Capture the cell that displays the provided text and extract its [X, Y] central coordinate. 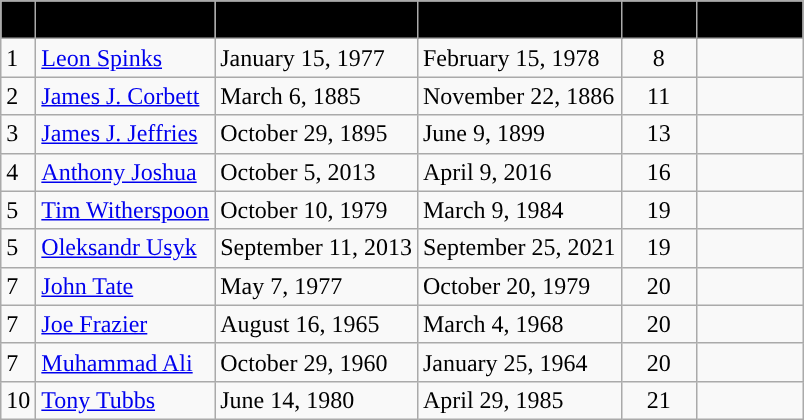
October 20, 1979 [519, 286]
Name [126, 20]
Muhammad Ali [126, 362]
Anthony Joshua [126, 172]
March 9, 1984 [519, 210]
March 4, 1968 [519, 324]
4 [18, 172]
11 [658, 96]
James J. Corbett [126, 96]
September 11, 2013 [316, 248]
16 [658, 172]
21 [658, 400]
April 29, 1985 [519, 400]
January 25, 1964 [519, 362]
August 16, 1965 [316, 324]
October 29, 1960 [316, 362]
Fights [658, 20]
Oleksandr Usyk [126, 248]
October 29, 1895 [316, 134]
13 [658, 134]
John Tate [126, 286]
October 5, 2013 [316, 172]
April 9, 2016 [519, 172]
1 [18, 58]
January 15, 1977 [316, 58]
3 [18, 134]
World title win [519, 20]
Tony Tubbs [126, 400]
2 [18, 96]
James J. Jeffries [126, 134]
June 9, 1899 [519, 134]
November 22, 1886 [519, 96]
March 6, 1885 [316, 96]
September 25, 2021 [519, 248]
Professional debut [316, 20]
October 10, 1979 [316, 210]
Tim Witherspoon [126, 210]
February 15, 1978 [519, 58]
June 14, 1980 [316, 400]
Joe Frazier [126, 324]
10 [18, 400]
Leon Spinks [126, 58]
8 [658, 58]
Source(s) [750, 20]
May 7, 1977 [316, 286]
